Provide the [X, Y] coordinate of the cell's center where the given text is located.  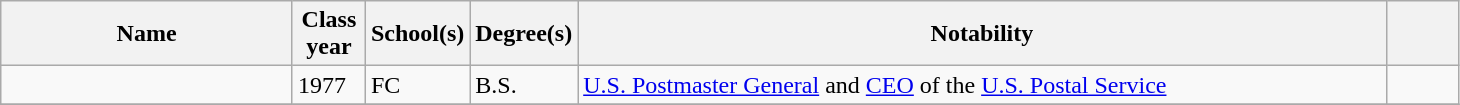
Class year [328, 34]
U.S. Postmaster General and CEO of the U.S. Postal Service [982, 85]
Name [147, 34]
FC [417, 85]
Notability [982, 34]
1977 [328, 85]
Degree(s) [524, 34]
B.S. [524, 85]
School(s) [417, 34]
